Capture the cell that displays the provided text and extract its [x, y] central coordinate. 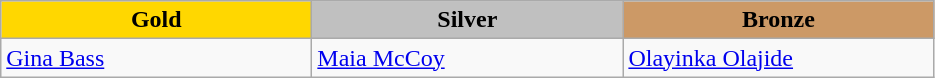
Gina Bass [156, 58]
Silver [468, 20]
Bronze [778, 20]
Maia McCoy [468, 58]
Gold [156, 20]
Olayinka Olajide [778, 58]
